For the text-containing cell, return its midpoint in [X, Y] coordinate format. 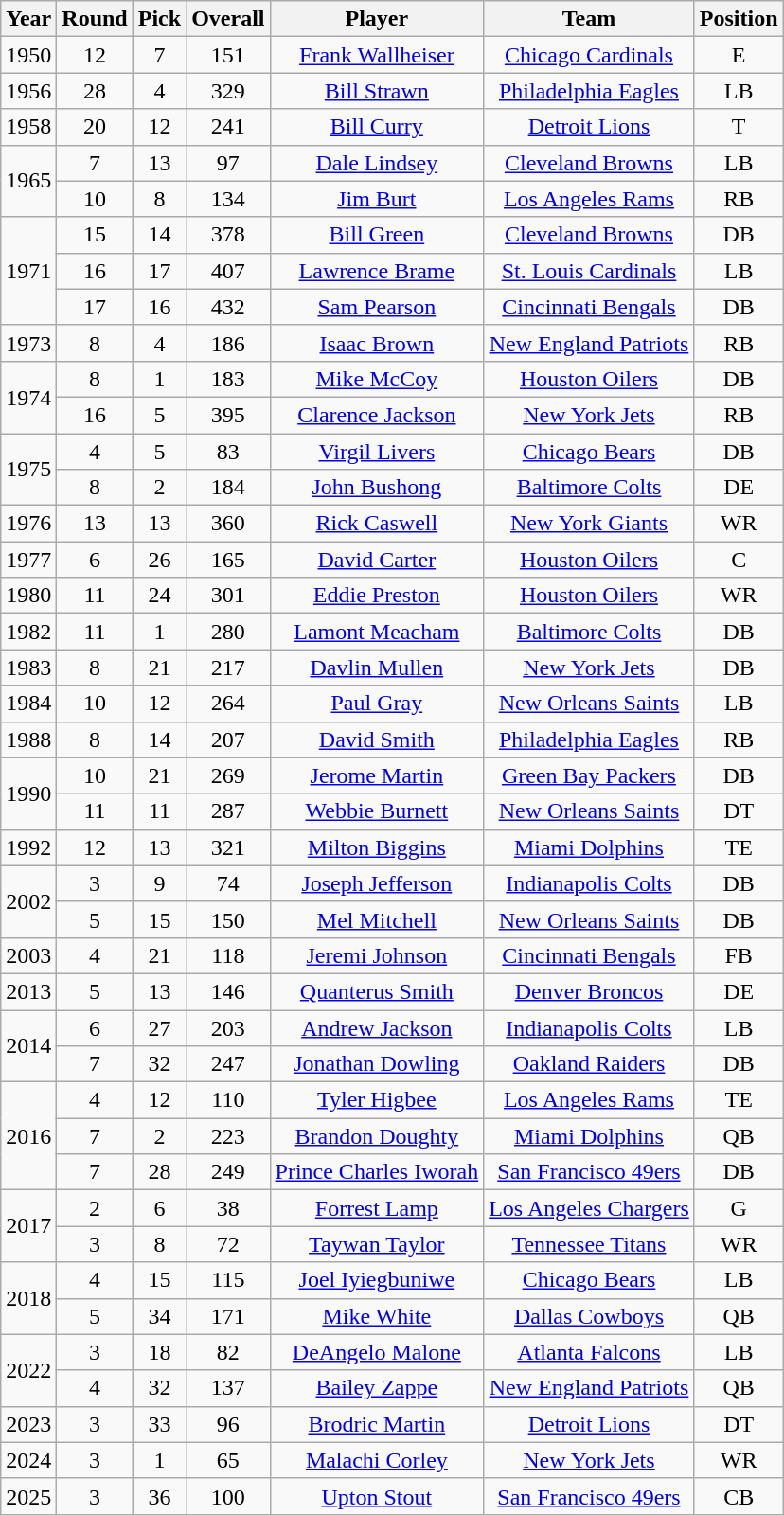
1958 [28, 127]
Dale Lindsey [377, 163]
2014 [28, 1045]
Position [739, 19]
Bill Strawn [377, 91]
1976 [28, 524]
24 [159, 596]
C [739, 560]
Mel Mitchell [377, 919]
1982 [28, 632]
Brodric Martin [377, 1424]
33 [159, 1424]
FB [739, 955]
27 [159, 1027]
217 [228, 668]
137 [228, 1388]
Jim Burt [377, 199]
83 [228, 452]
38 [228, 1208]
Jerome Martin [377, 775]
2003 [28, 955]
184 [228, 488]
Round [95, 19]
Lawrence Brame [377, 271]
Jeremi Johnson [377, 955]
Team [589, 19]
2013 [28, 991]
2002 [28, 901]
T [739, 127]
Malachi Corley [377, 1460]
100 [228, 1496]
1974 [28, 397]
1977 [28, 560]
1984 [28, 704]
407 [228, 271]
241 [228, 127]
Jonathan Dowling [377, 1064]
Pick [159, 19]
Forrest Lamp [377, 1208]
1950 [28, 55]
Green Bay Packers [589, 775]
Dallas Cowboys [589, 1316]
2017 [28, 1226]
1983 [28, 668]
Tyler Higbee [377, 1100]
207 [228, 740]
9 [159, 883]
Prince Charles Iworah [377, 1172]
Virgil Livers [377, 452]
2025 [28, 1496]
Overall [228, 19]
264 [228, 704]
Isaac Brown [377, 343]
329 [228, 91]
1965 [28, 181]
1971 [28, 271]
Brandon Doughty [377, 1136]
Bailey Zappe [377, 1388]
360 [228, 524]
97 [228, 163]
269 [228, 775]
1992 [28, 847]
1973 [28, 343]
Bill Green [377, 235]
146 [228, 991]
118 [228, 955]
Los Angeles Chargers [589, 1208]
Quanterus Smith [377, 991]
432 [228, 307]
18 [159, 1352]
David Carter [377, 560]
1980 [28, 596]
Clarence Jackson [377, 415]
Sam Pearson [377, 307]
Year [28, 19]
82 [228, 1352]
Tennessee Titans [589, 1244]
321 [228, 847]
203 [228, 1027]
Denver Broncos [589, 991]
2024 [28, 1460]
2016 [28, 1136]
Bill Curry [377, 127]
Milton Biggins [377, 847]
183 [228, 379]
151 [228, 55]
David Smith [377, 740]
Lamont Meacham [377, 632]
E [739, 55]
247 [228, 1064]
378 [228, 235]
171 [228, 1316]
395 [228, 415]
St. Louis Cardinals [589, 271]
New York Giants [589, 524]
Joseph Jefferson [377, 883]
Andrew Jackson [377, 1027]
1975 [28, 470]
Joel Iyiegbuniwe [377, 1280]
150 [228, 919]
1956 [28, 91]
26 [159, 560]
CB [739, 1496]
Oakland Raiders [589, 1064]
287 [228, 811]
74 [228, 883]
Atlanta Falcons [589, 1352]
G [739, 1208]
134 [228, 199]
72 [228, 1244]
John Bushong [377, 488]
2022 [28, 1370]
165 [228, 560]
65 [228, 1460]
280 [228, 632]
1990 [28, 793]
Chicago Cardinals [589, 55]
2023 [28, 1424]
Eddie Preston [377, 596]
223 [228, 1136]
Player [377, 19]
34 [159, 1316]
Davlin Mullen [377, 668]
301 [228, 596]
DeAngelo Malone [377, 1352]
Frank Wallheiser [377, 55]
36 [159, 1496]
186 [228, 343]
110 [228, 1100]
2018 [28, 1298]
1988 [28, 740]
96 [228, 1424]
Mike McCoy [377, 379]
Upton Stout [377, 1496]
Taywan Taylor [377, 1244]
Mike White [377, 1316]
115 [228, 1280]
Webbie Burnett [377, 811]
Rick Caswell [377, 524]
20 [95, 127]
249 [228, 1172]
Paul Gray [377, 704]
